Capture the cell that displays the provided text and extract its [X, Y] central coordinate. 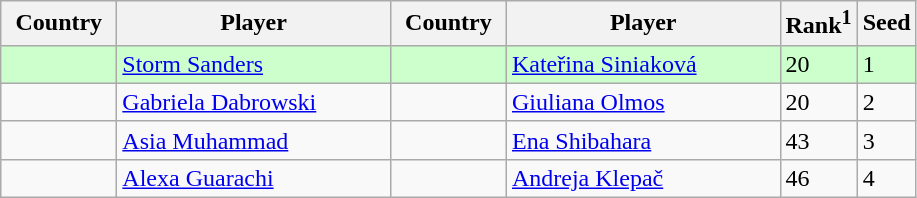
43 [818, 140]
2 [886, 102]
Ena Shibahara [643, 140]
Seed [886, 24]
4 [886, 178]
3 [886, 140]
Alexa Guarachi [254, 178]
Asia Muhammad [254, 140]
Kateřina Siniaková [643, 64]
Storm Sanders [254, 64]
Andreja Klepač [643, 178]
1 [886, 64]
Rank1 [818, 24]
46 [818, 178]
Giuliana Olmos [643, 102]
Gabriela Dabrowski [254, 102]
